Find where the given text appears and provide that cell's center as [x, y] coordinate. 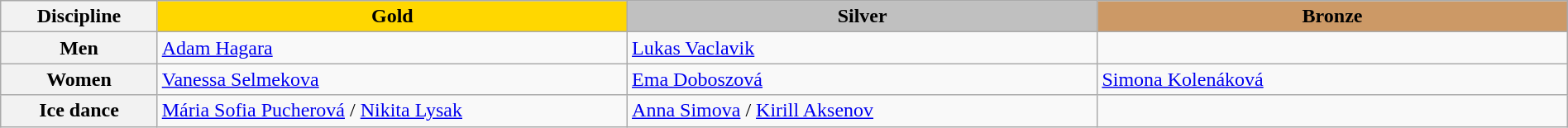
Lukas Vaclavik [863, 48]
Discipline [79, 17]
Bronze [1332, 17]
Women [79, 79]
Ema Doboszová [863, 79]
Adam Hagara [392, 48]
Vanessa Selmekova [392, 79]
Mária Sofia Pucherová / Nikita Lysak [392, 111]
Silver [863, 17]
Gold [392, 17]
Men [79, 48]
Anna Simova / Kirill Aksenov [863, 111]
Simona Kolenáková [1332, 79]
Ice dance [79, 111]
